Scan for the cell matching the given text and deliver its (X, Y) coordinate at center. 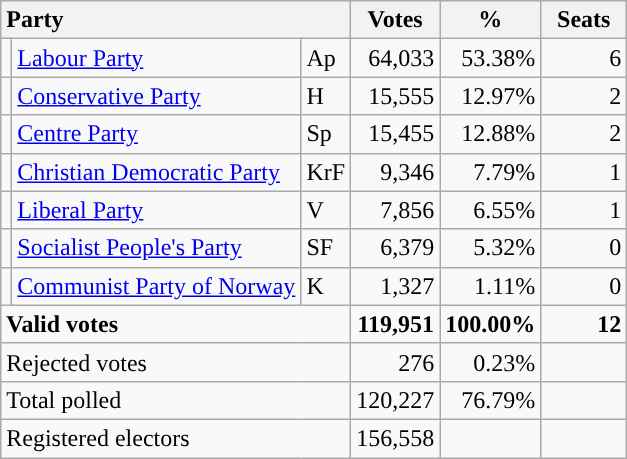
276 (396, 362)
12 (584, 324)
Labour Party (156, 58)
Communist Party of Norway (156, 286)
Ap (326, 58)
0.23% (490, 362)
Liberal Party (156, 210)
Centre Party (156, 134)
120,227 (396, 400)
Party (176, 20)
Christian Democratic Party (156, 172)
5.32% (490, 248)
6,379 (396, 248)
1.11% (490, 286)
Rejected votes (176, 362)
9,346 (396, 172)
12.88% (490, 134)
Conservative Party (156, 96)
Valid votes (176, 324)
7.79% (490, 172)
Seats (584, 20)
H (326, 96)
119,951 (396, 324)
7,856 (396, 210)
64,033 (396, 58)
Registered electors (176, 438)
1,327 (396, 286)
Votes (396, 20)
100.00% (490, 324)
6 (584, 58)
Total polled (176, 400)
76.79% (490, 400)
K (326, 286)
KrF (326, 172)
53.38% (490, 58)
% (490, 20)
15,555 (396, 96)
Socialist People's Party (156, 248)
15,455 (396, 134)
V (326, 210)
SF (326, 248)
6.55% (490, 210)
12.97% (490, 96)
Sp (326, 134)
156,558 (396, 438)
